From the cell containing the given text, extract its center point as (x, y) coordinate. 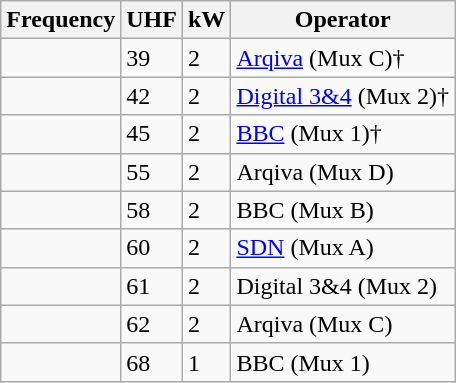
BBC (Mux 1)† (343, 134)
1 (206, 362)
62 (152, 324)
UHF (152, 20)
kW (206, 20)
Arqiva (Mux C) (343, 324)
39 (152, 58)
Arqiva (Mux C)† (343, 58)
BBC (Mux 1) (343, 362)
60 (152, 248)
58 (152, 210)
Operator (343, 20)
BBC (Mux B) (343, 210)
Arqiva (Mux D) (343, 172)
SDN (Mux A) (343, 248)
55 (152, 172)
Digital 3&4 (Mux 2) (343, 286)
68 (152, 362)
Frequency (61, 20)
Digital 3&4 (Mux 2)† (343, 96)
45 (152, 134)
61 (152, 286)
42 (152, 96)
